Identify which cell holds the provided text, then report its [X, Y] central coordinate. 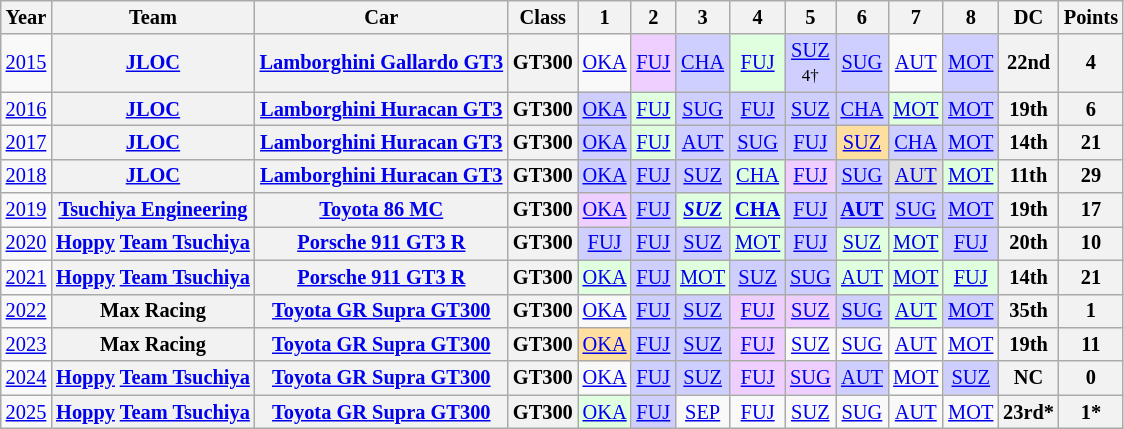
Toyota 86 MC [382, 210]
22nd [1028, 63]
2023 [26, 344]
2017 [26, 142]
10 [1091, 243]
2020 [26, 243]
Car [382, 17]
29 [1091, 176]
Points [1091, 17]
23rd* [1028, 412]
11th [1028, 176]
Team [152, 17]
SEP [702, 412]
0 [1091, 378]
11 [1091, 344]
2022 [26, 311]
Year [26, 17]
35th [1028, 311]
8 [970, 17]
1* [1091, 412]
Tsuchiya Engineering [152, 210]
NC [1028, 378]
2024 [26, 378]
2019 [26, 210]
Class [543, 17]
SUZ4† [810, 63]
2015 [26, 63]
5 [810, 17]
Lamborghini Gallardo GT3 [382, 63]
2021 [26, 277]
17 [1091, 210]
7 [916, 17]
2 [653, 17]
20th [1028, 243]
3 [702, 17]
DC [1028, 17]
2018 [26, 176]
2025 [26, 412]
2016 [26, 109]
